Return the (X, Y) coordinate for the center point of the cell that contains the specified text.  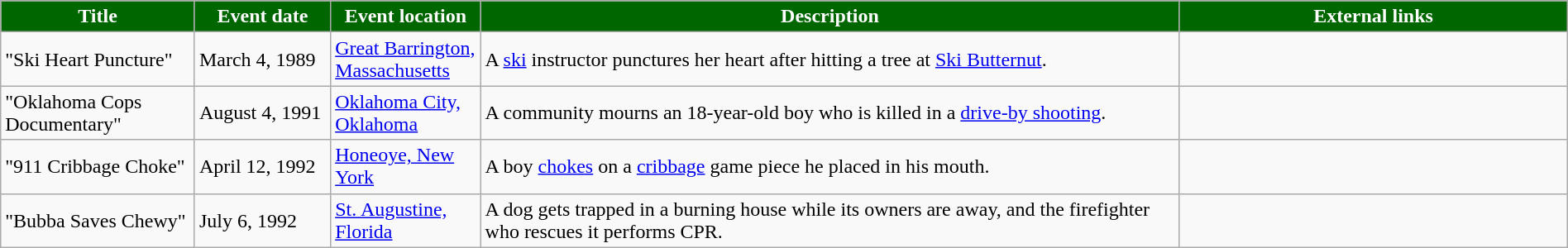
August 4, 1991 (262, 112)
Event location (405, 17)
July 6, 1992 (262, 220)
Oklahoma City, Oklahoma (405, 112)
Event date (262, 17)
Title (98, 17)
A boy chokes on a cribbage game piece he placed in his mouth. (830, 167)
External links (1373, 17)
Great Barrington, Massachusetts (405, 60)
April 12, 1992 (262, 167)
A ski instructor punctures her heart after hitting a tree at Ski Butternut. (830, 60)
Honeoye, New York (405, 167)
"Oklahoma Cops Documentary" (98, 112)
Description (830, 17)
"Bubba Saves Chewy" (98, 220)
A dog gets trapped in a burning house while its owners are away, and the firefighter who rescues it performs CPR. (830, 220)
St. Augustine, Florida (405, 220)
"Ski Heart Puncture" (98, 60)
A community mourns an 18-year-old boy who is killed in a drive-by shooting. (830, 112)
"911 Cribbage Choke" (98, 167)
March 4, 1989 (262, 60)
